Search for the cell housing the specified text and yield its (x, y) center coordinate. 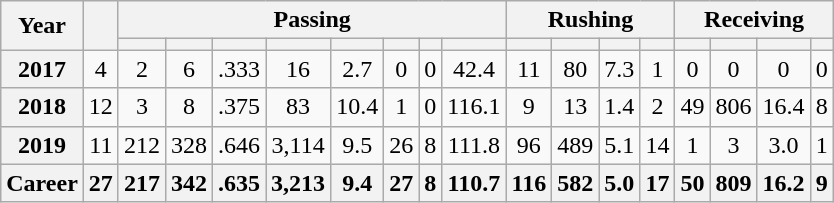
Receiving (754, 20)
489 (576, 145)
2.7 (358, 69)
.635 (240, 183)
3,213 (298, 183)
Passing (312, 20)
212 (142, 145)
3.0 (784, 145)
14 (658, 145)
.646 (240, 145)
.333 (240, 69)
2017 (42, 69)
17 (658, 183)
10.4 (358, 107)
16 (298, 69)
116.1 (474, 107)
Career (42, 183)
26 (402, 145)
2019 (42, 145)
16.4 (784, 107)
1.4 (620, 107)
Year (42, 26)
9.5 (358, 145)
Rushing (590, 20)
5.0 (620, 183)
217 (142, 183)
3,114 (298, 145)
342 (188, 183)
116 (529, 183)
12 (100, 107)
50 (692, 183)
13 (576, 107)
49 (692, 107)
111.8 (474, 145)
110.7 (474, 183)
5.1 (620, 145)
2018 (42, 107)
328 (188, 145)
582 (576, 183)
7.3 (620, 69)
83 (298, 107)
42.4 (474, 69)
16.2 (784, 183)
6 (188, 69)
.375 (240, 107)
4 (100, 69)
9.4 (358, 183)
80 (576, 69)
96 (529, 145)
809 (734, 183)
806 (734, 107)
